Output the [x, y] coordinate of the center of the cell containing the given text.  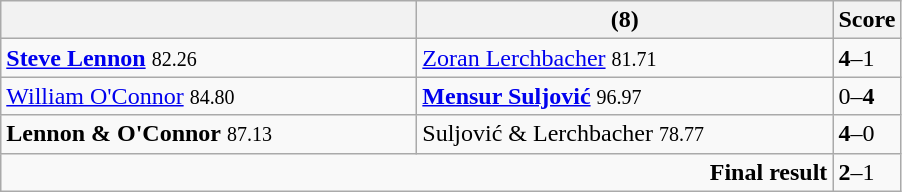
Mensur Suljović 96.97 [625, 96]
2–1 [867, 172]
Suljović & Lerchbacher 78.77 [625, 134]
4–1 [867, 58]
Zoran Lerchbacher 81.71 [625, 58]
Lennon & O'Connor 87.13 [209, 134]
Score [867, 20]
Final result [417, 172]
4–0 [867, 134]
(8) [625, 20]
Steve Lennon 82.26 [209, 58]
0–4 [867, 96]
William O'Connor 84.80 [209, 96]
